Find where the given text appears and provide that cell's center as (X, Y) coordinate. 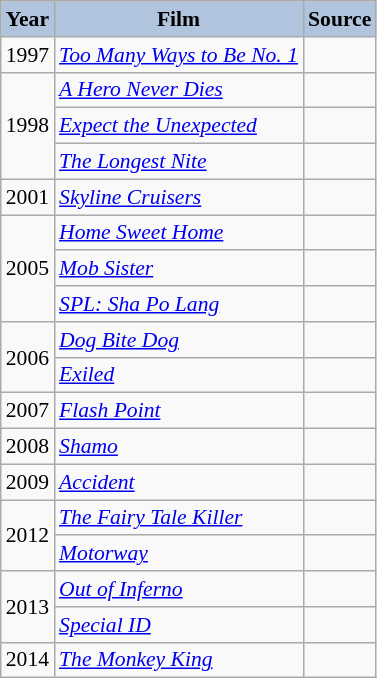
The Fairy Tale Killer (178, 518)
Shamo (178, 447)
1997 (28, 55)
2013 (28, 606)
Exiled (178, 375)
Source (340, 19)
2014 (28, 660)
2007 (28, 411)
The Monkey King (178, 660)
A Hero Never Dies (178, 90)
2001 (28, 197)
2008 (28, 447)
Flash Point (178, 411)
2009 (28, 482)
Home Sweet Home (178, 233)
Mob Sister (178, 269)
Motorway (178, 554)
Year (28, 19)
The Longest Nite (178, 162)
Too Many Ways to Be No. 1 (178, 55)
2005 (28, 268)
Skyline Cruisers (178, 197)
Accident (178, 482)
Special ID (178, 625)
Film (178, 19)
Dog Bite Dog (178, 340)
1998 (28, 126)
2012 (28, 536)
Out of Inferno (178, 589)
Expect the Unexpected (178, 126)
2006 (28, 358)
SPL: Sha Po Lang (178, 304)
